Determine the [X, Y] coordinate at the center of the cell enclosing the given text.  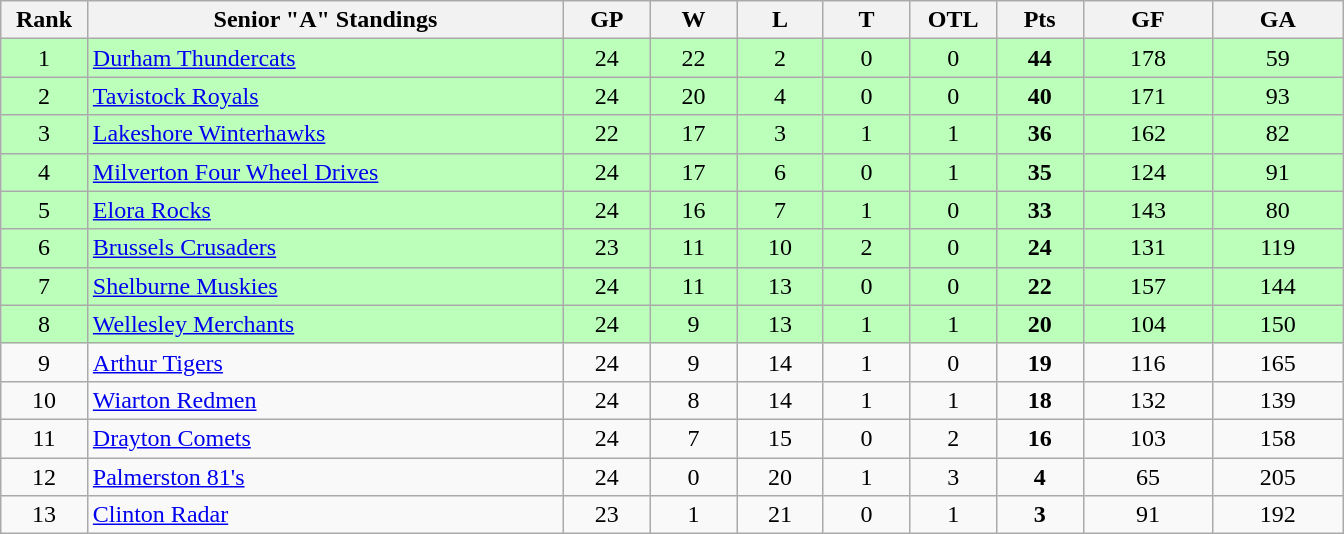
Tavistock Royals [325, 96]
192 [1278, 515]
Senior "A" Standings [325, 20]
116 [1148, 362]
36 [1040, 134]
44 [1040, 58]
162 [1148, 134]
Palmerston 81's [325, 477]
144 [1278, 286]
Rank [44, 20]
19 [1040, 362]
Arthur Tigers [325, 362]
T [866, 20]
Milverton Four Wheel Drives [325, 172]
Elora Rocks [325, 210]
GA [1278, 20]
15 [780, 438]
21 [780, 515]
12 [44, 477]
158 [1278, 438]
GF [1148, 20]
103 [1148, 438]
139 [1278, 400]
119 [1278, 248]
131 [1148, 248]
80 [1278, 210]
143 [1148, 210]
104 [1148, 324]
Drayton Comets [325, 438]
Lakeshore Winterhawks [325, 134]
165 [1278, 362]
L [780, 20]
65 [1148, 477]
Wiarton Redmen [325, 400]
Wellesley Merchants [325, 324]
Shelburne Muskies [325, 286]
178 [1148, 58]
35 [1040, 172]
124 [1148, 172]
157 [1148, 286]
5 [44, 210]
Brussels Crusaders [325, 248]
171 [1148, 96]
GP [608, 20]
Clinton Radar [325, 515]
59 [1278, 58]
40 [1040, 96]
205 [1278, 477]
Durham Thundercats [325, 58]
18 [1040, 400]
132 [1148, 400]
150 [1278, 324]
93 [1278, 96]
82 [1278, 134]
W [694, 20]
Pts [1040, 20]
OTL [954, 20]
33 [1040, 210]
